Pinpoint the cell where the given text exists, returning its (x, y) midpoint coordinate. 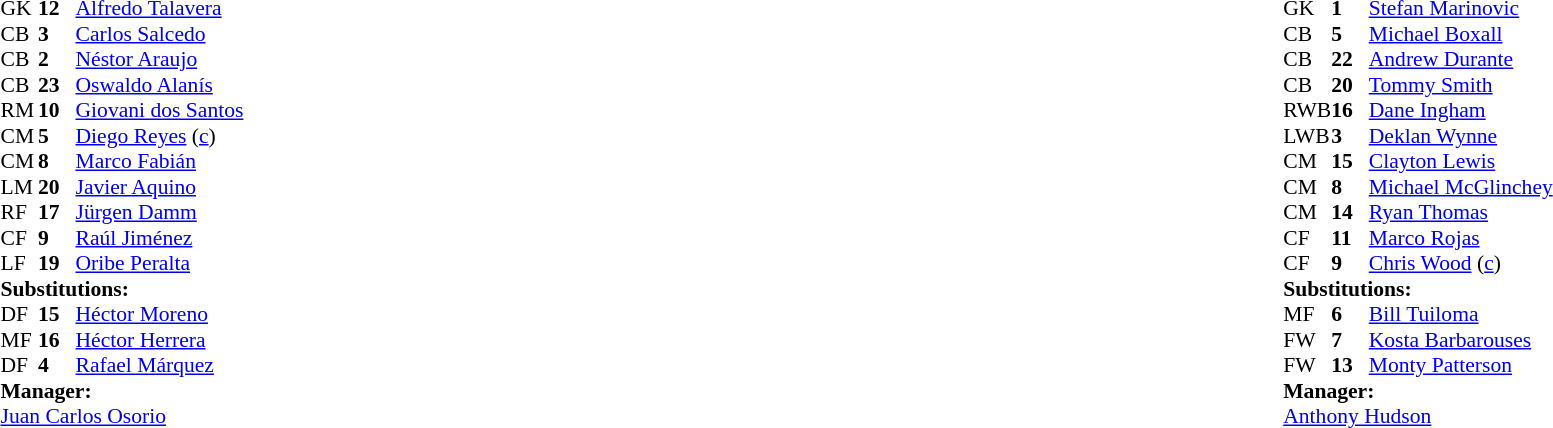
Carlos Salcedo (160, 34)
7 (1350, 340)
4 (57, 365)
Giovani dos Santos (160, 111)
Héctor Moreno (160, 315)
Oribe Peralta (160, 263)
6 (1350, 315)
13 (1350, 365)
RWB (1307, 111)
14 (1350, 213)
Héctor Herrera (160, 340)
10 (57, 111)
Bill Tuiloma (1461, 315)
LWB (1307, 136)
LF (19, 263)
2 (57, 59)
Oswaldo Alanís (160, 85)
Raúl Jiménez (160, 238)
23 (57, 85)
Deklan Wynne (1461, 136)
11 (1350, 238)
Chris Wood (c) (1461, 263)
22 (1350, 59)
LM (19, 187)
RF (19, 213)
Clayton Lewis (1461, 161)
Javier Aquino (160, 187)
Marco Fabián (160, 161)
Diego Reyes (c) (160, 136)
Michael Boxall (1461, 34)
17 (57, 213)
19 (57, 263)
Andrew Durante (1461, 59)
Kosta Barbarouses (1461, 340)
Michael McGlinchey (1461, 187)
Néstor Araujo (160, 59)
RM (19, 111)
Jürgen Damm (160, 213)
Dane Ingham (1461, 111)
Rafael Márquez (160, 365)
Tommy Smith (1461, 85)
Monty Patterson (1461, 365)
Marco Rojas (1461, 238)
Ryan Thomas (1461, 213)
